Capture the cell that displays the provided text and extract its [X, Y] central coordinate. 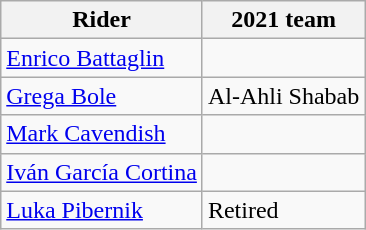
Iván García Cortina [102, 172]
Al-Ahli Shabab [283, 96]
Mark Cavendish [102, 134]
Enrico Battaglin [102, 58]
Rider [102, 20]
Grega Bole [102, 96]
Luka Pibernik [102, 210]
Retired [283, 210]
2021 team [283, 20]
